Find where the given text appears and provide that cell's center as [X, Y] coordinate. 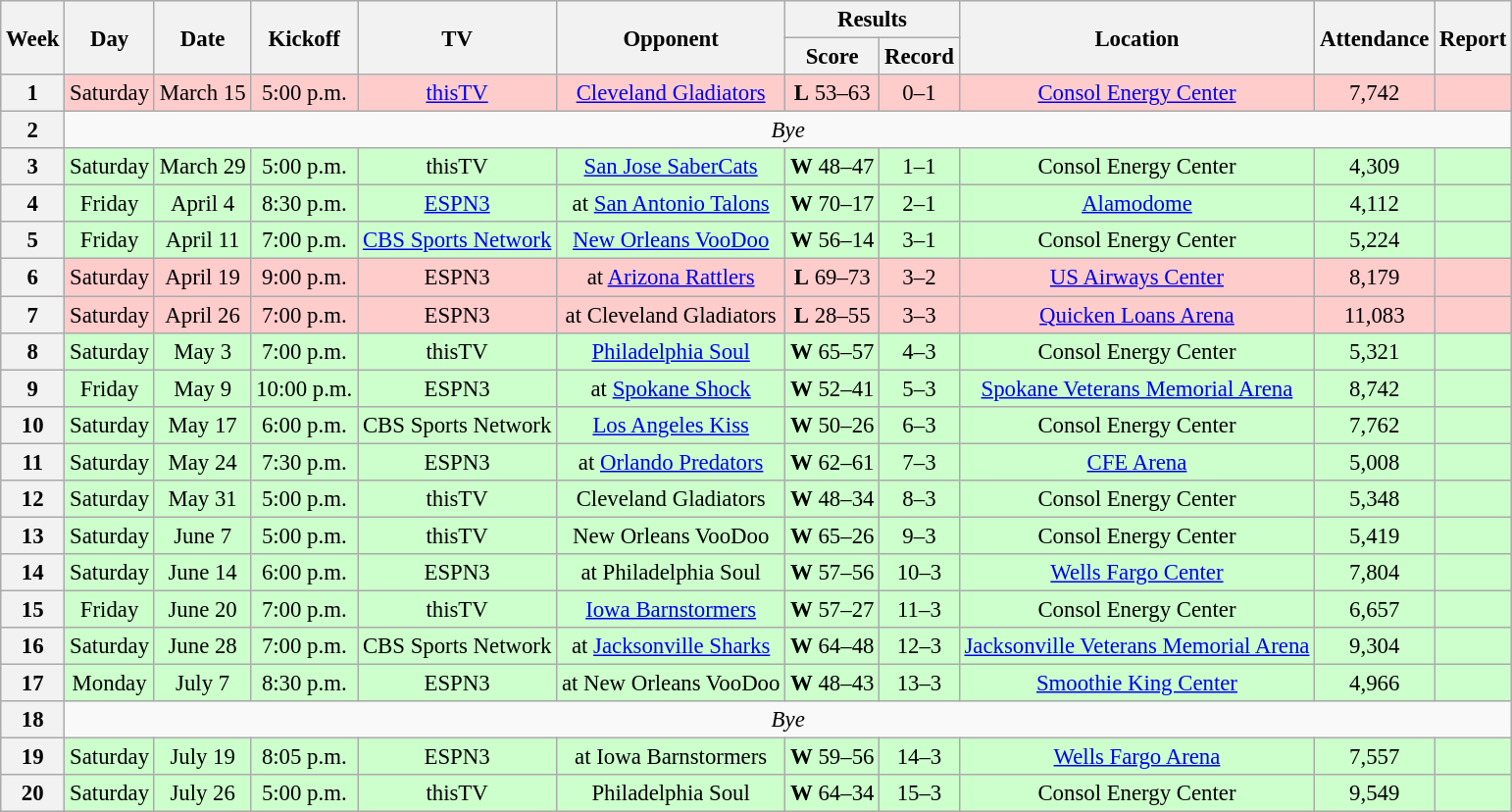
July 26 [202, 793]
11 [33, 462]
7–3 [920, 462]
April 26 [202, 315]
W 57–27 [832, 609]
Kickoff [304, 37]
12 [33, 499]
4,112 [1375, 204]
11–3 [920, 609]
Alamodome [1137, 204]
W 48–47 [832, 167]
W 65–57 [832, 351]
Spokane Veterans Memorial Arena [1137, 388]
April 19 [202, 278]
W 62–61 [832, 462]
17 [33, 684]
8,742 [1375, 388]
Location [1137, 37]
May 31 [202, 499]
L 53–63 [832, 93]
Smoothie King Center [1137, 684]
4–3 [920, 351]
7:30 p.m. [304, 462]
6,657 [1375, 609]
3–1 [920, 240]
7 [33, 315]
8 [33, 351]
7,557 [1375, 757]
at Philadelphia Soul [671, 573]
11,083 [1375, 315]
April 4 [202, 204]
at San Antonio Talons [671, 204]
13 [33, 535]
at Jacksonville Sharks [671, 646]
May 24 [202, 462]
at Arizona Rattlers [671, 278]
W 52–41 [832, 388]
US Airways Center [1137, 278]
Wells Fargo Arena [1137, 757]
at Iowa Barnstormers [671, 757]
5–3 [920, 388]
15–3 [920, 793]
8:05 p.m. [304, 757]
Record [920, 57]
CFE Arena [1137, 462]
Week [33, 37]
9,304 [1375, 646]
19 [33, 757]
April 11 [202, 240]
June 7 [202, 535]
10–3 [920, 573]
4 [33, 204]
May 9 [202, 388]
5,348 [1375, 499]
20 [33, 793]
16 [33, 646]
3 [33, 167]
18 [33, 720]
10:00 p.m. [304, 388]
7,762 [1375, 425]
Iowa Barnstormers [671, 609]
12–3 [920, 646]
1–1 [920, 167]
at Spokane Shock [671, 388]
14 [33, 573]
Opponent [671, 37]
W 48–43 [832, 684]
Wells Fargo Center [1137, 573]
W 50–26 [832, 425]
6 [33, 278]
Report [1473, 37]
0–1 [920, 93]
9,549 [1375, 793]
6–3 [920, 425]
2–1 [920, 204]
5,321 [1375, 351]
7,742 [1375, 93]
TV [457, 37]
L 28–55 [832, 315]
W 65–26 [832, 535]
2 [33, 130]
5,224 [1375, 240]
1 [33, 93]
W 59–56 [832, 757]
San Jose SaberCats [671, 167]
W 64–34 [832, 793]
14–3 [920, 757]
8–3 [920, 499]
9 [33, 388]
13–3 [920, 684]
8,179 [1375, 278]
W 56–14 [832, 240]
Monday [110, 684]
W 70–17 [832, 204]
15 [33, 609]
W 48–34 [832, 499]
9–3 [920, 535]
July 19 [202, 757]
Results [873, 20]
July 7 [202, 684]
June 28 [202, 646]
10 [33, 425]
March 29 [202, 167]
7,804 [1375, 573]
Quicken Loans Arena [1137, 315]
3–3 [920, 315]
Score [832, 57]
March 15 [202, 93]
L 69–73 [832, 278]
Jacksonville Veterans Memorial Arena [1137, 646]
5,419 [1375, 535]
May 17 [202, 425]
Los Angeles Kiss [671, 425]
9:00 p.m. [304, 278]
at Cleveland Gladiators [671, 315]
W 64–48 [832, 646]
at New Orleans VooDoo [671, 684]
5 [33, 240]
at Orlando Predators [671, 462]
4,966 [1375, 684]
June 14 [202, 573]
Date [202, 37]
W 57–56 [832, 573]
Attendance [1375, 37]
Day [110, 37]
3–2 [920, 278]
4,309 [1375, 167]
May 3 [202, 351]
5,008 [1375, 462]
June 20 [202, 609]
